Output the (X, Y) coordinate of the center of the cell containing the given text.  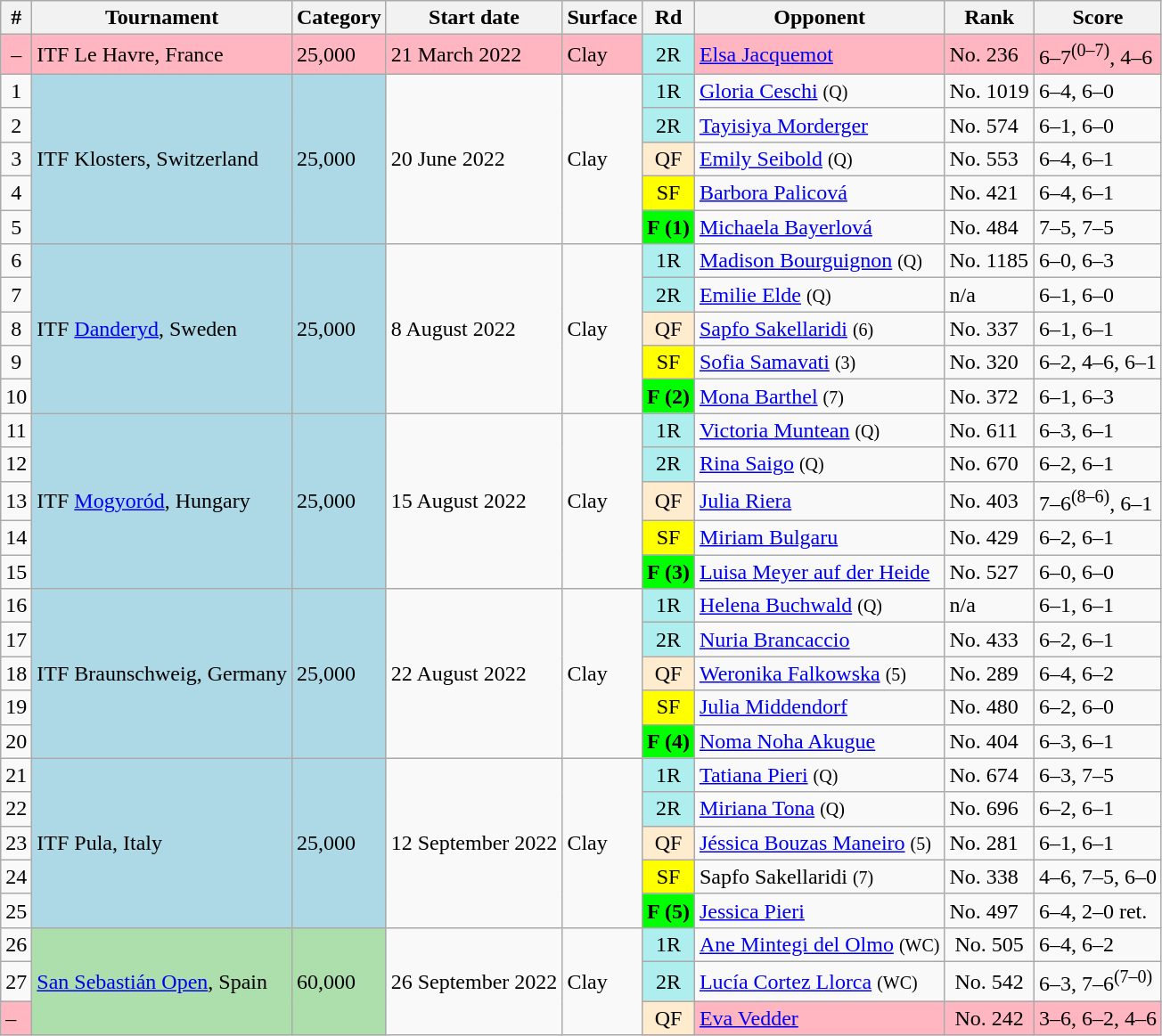
Rd (668, 18)
Emily Seibold (Q) (820, 159)
F (2) (668, 396)
No. 421 (989, 193)
Gloria Ceschi (Q) (820, 91)
24 (16, 877)
3 (16, 159)
Emilie Elde (Q) (820, 295)
6–2, 6–0 (1098, 707)
Mona Barthel (7) (820, 396)
20 (16, 741)
No. 372 (989, 396)
Miriana Tona (Q) (820, 809)
No. 320 (989, 363)
Opponent (820, 18)
No. 553 (989, 159)
No. 674 (989, 775)
F (3) (668, 572)
17 (16, 640)
1 (16, 91)
Barbora Palicová (820, 193)
Tournament (162, 18)
6–4, 2–0 ret. (1098, 910)
27 (16, 982)
Elsa Jacquemot (820, 55)
Weronika Falkowska (5) (820, 673)
F (4) (668, 741)
6 (16, 261)
18 (16, 673)
12 (16, 464)
Sofia Samavati (3) (820, 363)
6–3, 7–6(7–0) (1098, 982)
13 (16, 501)
14 (16, 538)
26 September 2022 (474, 982)
F (5) (668, 910)
Category (339, 18)
4–6, 7–5, 6–0 (1098, 877)
No. 289 (989, 673)
60,000 (339, 982)
ITF Danderyd, Sweden (162, 329)
ITF Pula, Italy (162, 843)
Start date (474, 18)
9 (16, 363)
11 (16, 430)
23 (16, 843)
Michaela Bayerlová (820, 227)
Helena Buchwald (Q) (820, 606)
25 (16, 910)
6–2, 4–6, 6–1 (1098, 363)
# (16, 18)
Jéssica Bouzas Maneiro (5) (820, 843)
Score (1098, 18)
ITF Braunschweig, Germany (162, 673)
No. 696 (989, 809)
6–0, 6–0 (1098, 572)
No. 337 (989, 329)
15 (16, 572)
22 (16, 809)
16 (16, 606)
3–6, 6–2, 4–6 (1098, 1018)
ITF Le Havre, France (162, 55)
Julia Middendorf (820, 707)
No. 338 (989, 877)
San Sebastián Open, Spain (162, 982)
Victoria Muntean (Q) (820, 430)
22 August 2022 (474, 673)
No. 404 (989, 741)
No. 505 (989, 944)
6–3, 7–5 (1098, 775)
No. 670 (989, 464)
No. 403 (989, 501)
No. 527 (989, 572)
4 (16, 193)
Rina Saigo (Q) (820, 464)
Julia Riera (820, 501)
Nuria Brancaccio (820, 640)
26 (16, 944)
No. 236 (989, 55)
19 (16, 707)
20 June 2022 (474, 159)
No. 497 (989, 910)
15 August 2022 (474, 501)
Sapfo Sakellaridi (6) (820, 329)
No. 433 (989, 640)
10 (16, 396)
6–4, 6–0 (1098, 91)
Madison Bourguignon (Q) (820, 261)
Sapfo Sakellaridi (7) (820, 877)
Lucía Cortez Llorca (WC) (820, 982)
No. 242 (989, 1018)
Tayisiya Morderger (820, 125)
ITF Klosters, Switzerland (162, 159)
No. 574 (989, 125)
Tatiana Pieri (Q) (820, 775)
Jessica Pieri (820, 910)
21 (16, 775)
Noma Noha Akugue (820, 741)
No. 281 (989, 843)
6–1, 6–3 (1098, 396)
Rank (989, 18)
7–6(8–6), 6–1 (1098, 501)
2 (16, 125)
6–7(0–7), 4–6 (1098, 55)
Surface (602, 18)
F (1) (668, 227)
6–0, 6–3 (1098, 261)
21 March 2022 (474, 55)
Eva Vedder (820, 1018)
8 (16, 329)
No. 542 (989, 982)
7 (16, 295)
8 August 2022 (474, 329)
Miriam Bulgaru (820, 538)
No. 429 (989, 538)
No. 611 (989, 430)
No. 1185 (989, 261)
ITF Mogyoród, Hungary (162, 501)
7–5, 7–5 (1098, 227)
5 (16, 227)
No. 1019 (989, 91)
Ane Mintegi del Olmo (WC) (820, 944)
No. 484 (989, 227)
No. 480 (989, 707)
Luisa Meyer auf der Heide (820, 572)
12 September 2022 (474, 843)
